From the cell containing the given text, extract its center point as [x, y] coordinate. 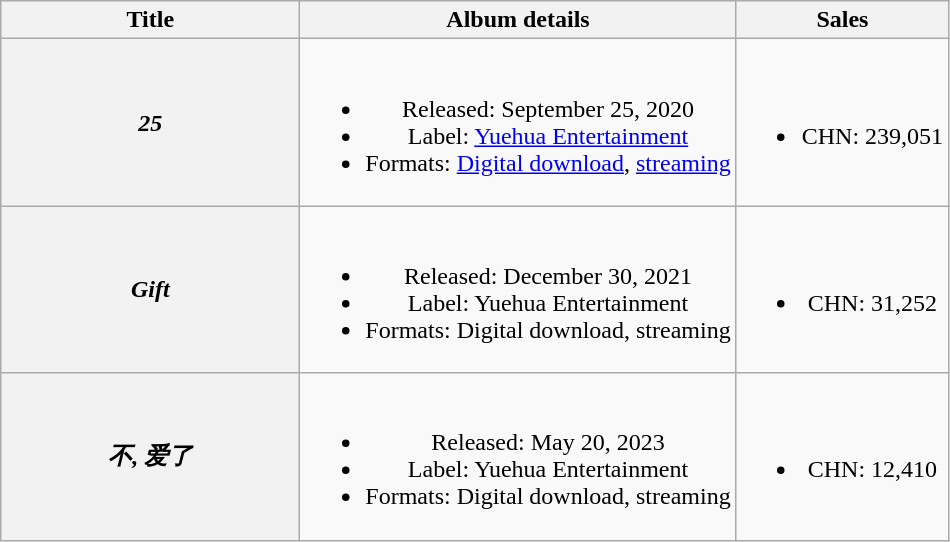
CHN: 31,252 [842, 290]
CHN: 239,051 [842, 122]
Sales [842, 20]
CHN: 12,410 [842, 456]
Released: May 20, 2023Label: Yuehua EntertainmentFormats: Digital download, streaming [518, 456]
25 [150, 122]
Title [150, 20]
Album details [518, 20]
Released: December 30, 2021Label: Yuehua EntertainmentFormats: Digital download, streaming [518, 290]
不, 爱了 [150, 456]
Released: September 25, 2020Label: Yuehua EntertainmentFormats: Digital download, streaming [518, 122]
Gift [150, 290]
